Detect which cell encompasses the target text, then output its (x, y) center coordinate. 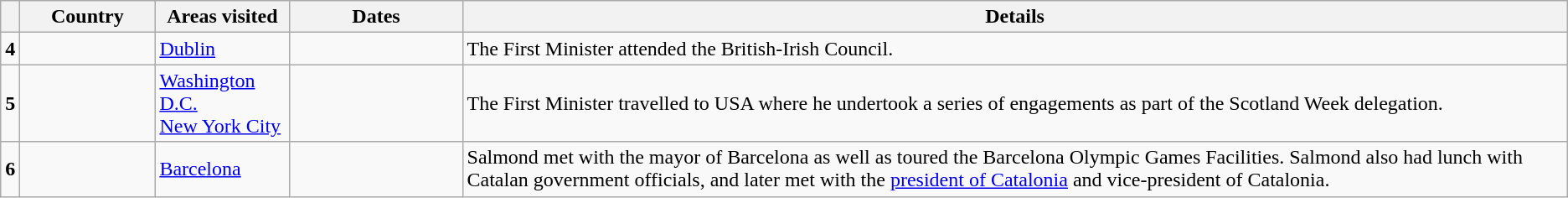
5 (10, 103)
Barcelona (223, 169)
6 (10, 169)
Areas visited (223, 17)
Country (87, 17)
Details (1015, 17)
4 (10, 49)
Dates (376, 17)
The First Minister attended the British-Irish Council. (1015, 49)
Dublin (223, 49)
The First Minister travelled to USA where he undertook a series of engagements as part of the Scotland Week delegation. (1015, 103)
Washington D.C. New York City (223, 103)
